Find where the given text appears and provide that cell's center as [X, Y] coordinate. 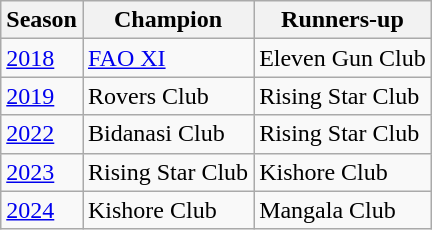
Champion [168, 20]
Eleven Gun Club [343, 58]
2022 [42, 134]
2018 [42, 58]
2024 [42, 210]
Season [42, 20]
Rovers Club [168, 96]
Mangala Club [343, 210]
Runners-up [343, 20]
FAO XI [168, 58]
2019 [42, 96]
2023 [42, 172]
Bidanasi Club [168, 134]
